Find where the given text appears and provide that cell's center as (x, y) coordinate. 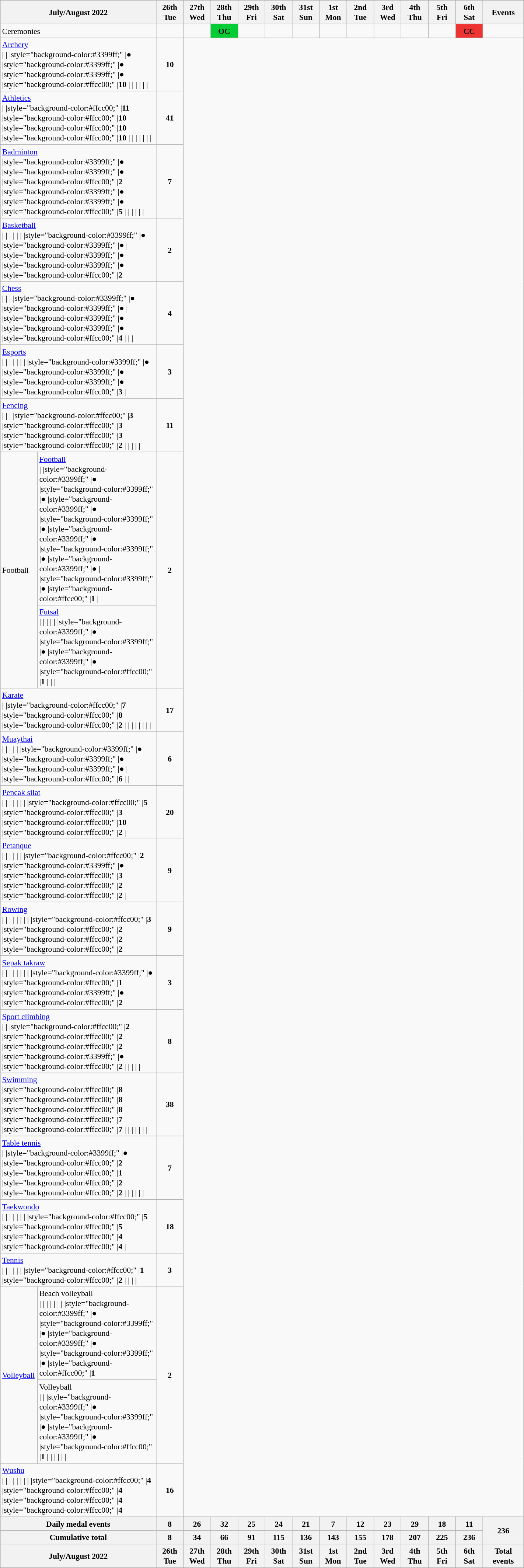
Volleyball (19, 1375)
143 (333, 1537)
17 (170, 710)
Football (19, 570)
12 (360, 1524)
4 (170, 313)
Events (503, 12)
20 (170, 812)
Total events (503, 1556)
34 (197, 1537)
CC (469, 31)
OC (224, 31)
38 (170, 1104)
207 (415, 1537)
Tennis| | | | | | |style="background-color:#ffcc00;" |1 |style="background-color:#ffcc00;" |2 | | | | (78, 1269)
Ceremonies (78, 31)
115 (279, 1537)
10 (170, 64)
Daily medal events (78, 1524)
21 (306, 1524)
24 (279, 1524)
29 (415, 1524)
23 (388, 1524)
Karate| |style="background-color:#ffcc00;" |7 |style="background-color:#ffcc00;" |8 |style="background-color:#ffcc00;" |2 | | | | | | | | (78, 710)
16 (170, 1490)
6 (170, 759)
25 (251, 1524)
91 (251, 1537)
26 (197, 1524)
Cumulative total (78, 1537)
225 (442, 1537)
32 (224, 1524)
41 (170, 118)
66 (224, 1537)
178 (388, 1537)
155 (360, 1537)
136 (306, 1537)
